Extract the [X, Y] coordinate from the center of the cell holding the provided text.  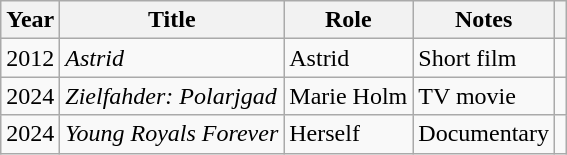
Role [348, 20]
Zielfahder: Polarjgad [172, 96]
Young Royals Forever [172, 134]
Herself [348, 134]
Marie Holm [348, 96]
Notes [484, 20]
Title [172, 20]
2012 [30, 58]
Documentary [484, 134]
Year [30, 20]
Short film [484, 58]
TV movie [484, 96]
